Scan for the cell matching the given text and deliver its (X, Y) coordinate at center. 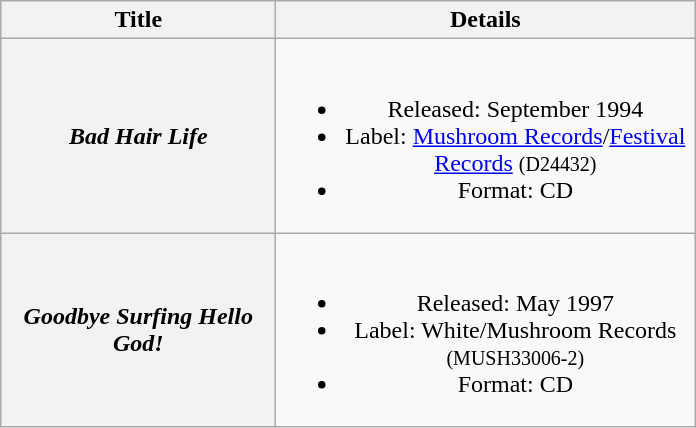
Details (486, 20)
Released: May 1997Label: White/Mushroom Records (MUSH33006-2)Format: CD (486, 330)
Goodbye Surfing Hello God! (138, 330)
Bad Hair Life (138, 136)
Released: September 1994Label: Mushroom Records/Festival Records (D24432)Format: CD (486, 136)
Title (138, 20)
